Return [x, y] of the center of cell containing provided text 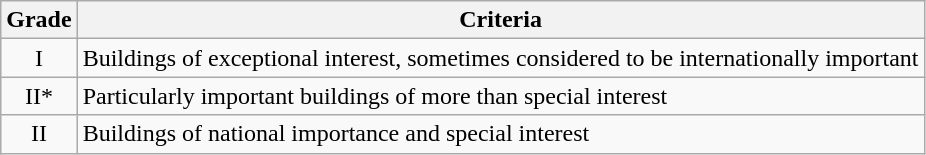
Grade [39, 20]
I [39, 58]
Criteria [500, 20]
II [39, 134]
Buildings of exceptional interest, sometimes considered to be internationally important [500, 58]
II* [39, 96]
Buildings of national importance and special interest [500, 134]
Particularly important buildings of more than special interest [500, 96]
